Return [X, Y] of the center of cell containing provided text 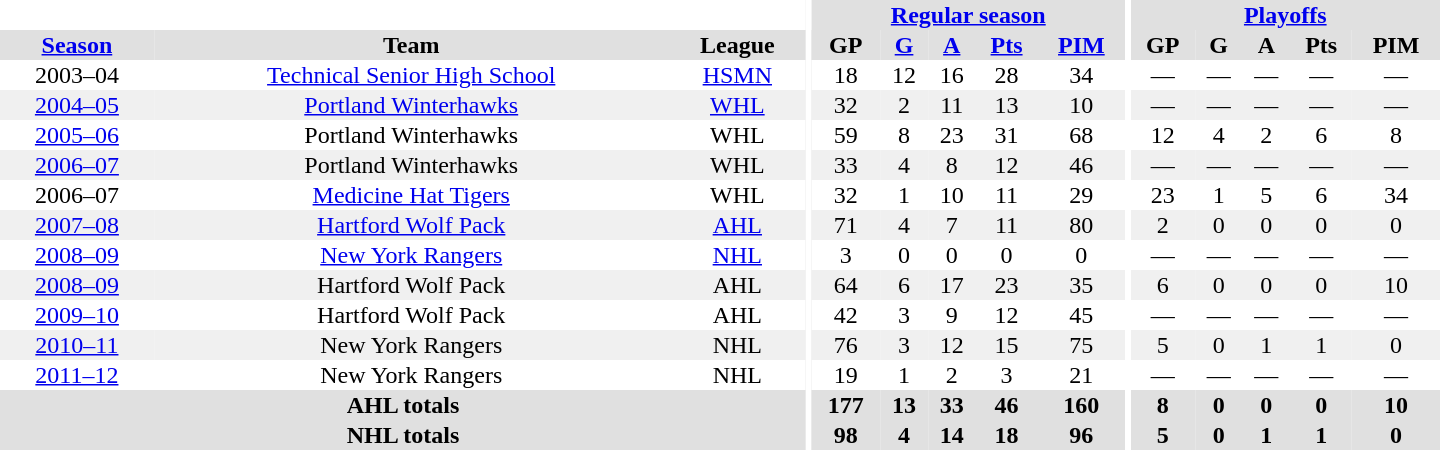
9 [952, 315]
2009–10 [77, 315]
Medicine Hat Tigers [412, 195]
Regular season [968, 15]
7 [952, 225]
League [738, 45]
177 [846, 405]
76 [846, 345]
59 [846, 135]
Playoffs [1286, 15]
68 [1081, 135]
35 [1081, 285]
2005–06 [77, 135]
2010–11 [77, 345]
HSMN [738, 75]
17 [952, 285]
15 [1007, 345]
2011–12 [77, 375]
96 [1081, 435]
Technical Senior High School [412, 75]
45 [1081, 315]
75 [1081, 345]
16 [952, 75]
Team [412, 45]
21 [1081, 375]
80 [1081, 225]
14 [952, 435]
42 [846, 315]
64 [846, 285]
28 [1007, 75]
2003–04 [77, 75]
19 [846, 375]
29 [1081, 195]
2007–08 [77, 225]
98 [846, 435]
AHL totals [403, 405]
31 [1007, 135]
Season [77, 45]
NHL totals [403, 435]
71 [846, 225]
2004–05 [77, 105]
160 [1081, 405]
